Search for the cell housing the specified text and yield its [X, Y] center coordinate. 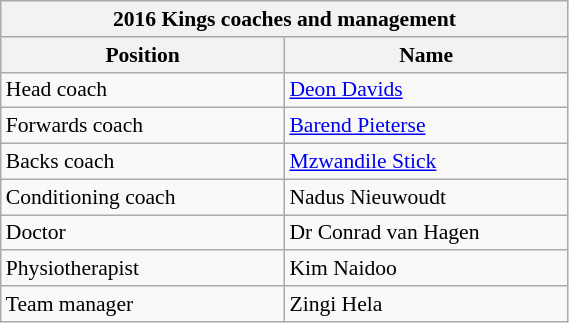
Backs coach [143, 162]
Deon Davids [426, 90]
Position [143, 55]
Kim Naidoo [426, 269]
Barend Pieterse [426, 126]
Head coach [143, 90]
Doctor [143, 233]
Name [426, 55]
Mzwandile Stick [426, 162]
Forwards coach [143, 126]
Team manager [143, 304]
Nadus Nieuwoudt [426, 197]
Zingi Hela [426, 304]
Dr Conrad van Hagen [426, 233]
Conditioning coach [143, 197]
Physiotherapist [143, 269]
2016 Kings coaches and management [284, 19]
